Locate the cell with the specified text and output its (x, y) center coordinate. 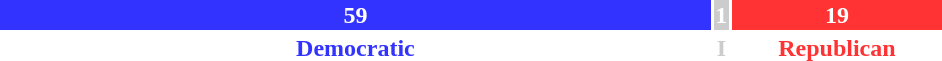
1 (722, 15)
59 (356, 15)
19 (837, 15)
